Output the (X, Y) coordinate of the center of the cell containing the given text.  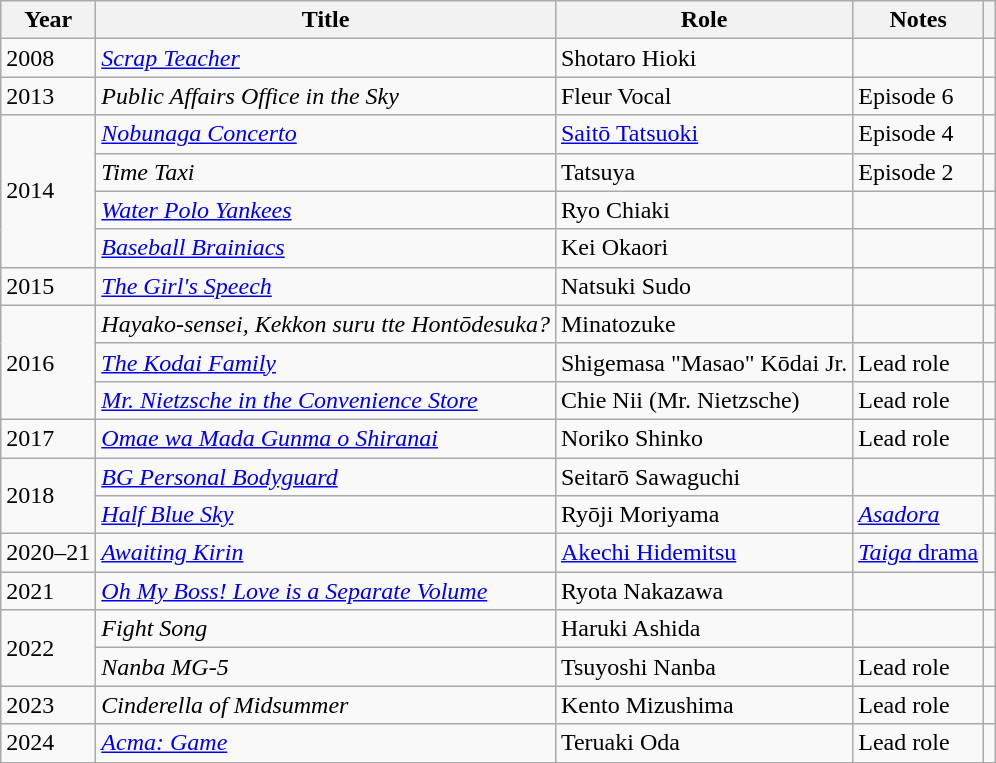
The Girl's Speech (326, 286)
Nanba MG-5 (326, 667)
2018 (48, 496)
Hayako-sensei, Kekkon suru tte Hontōdesuka? (326, 324)
Cinderella of Midsummer (326, 705)
Episode 4 (918, 134)
Ryōji Moriyama (704, 515)
Noriko Shinko (704, 438)
2022 (48, 648)
Ryota Nakazawa (704, 591)
2017 (48, 438)
Title (326, 20)
Awaiting Kirin (326, 553)
Natsuki Sudo (704, 286)
Time Taxi (326, 172)
Nobunaga Concerto (326, 134)
The Kodai Family (326, 362)
Oh My Boss! Love is a Separate Volume (326, 591)
Taiga drama (918, 553)
Shotaro Hioki (704, 58)
2020–21 (48, 553)
2021 (48, 591)
2015 (48, 286)
Fleur Vocal (704, 96)
Notes (918, 20)
Public Affairs Office in the Sky (326, 96)
Seitarō Sawaguchi (704, 477)
Year (48, 20)
Tatsuya (704, 172)
Shigemasa "Masao" Kōdai Jr. (704, 362)
Akechi Hidemitsu (704, 553)
2016 (48, 362)
Tsuyoshi Nanba (704, 667)
Kento Mizushima (704, 705)
2024 (48, 743)
2013 (48, 96)
Fight Song (326, 629)
Asadora (918, 515)
Teruaki Oda (704, 743)
Ryo Chiaki (704, 210)
Kei Okaori (704, 248)
Minatozuke (704, 324)
Scrap Teacher (326, 58)
Water Polo Yankees (326, 210)
Saitō Tatsuoki (704, 134)
2008 (48, 58)
Half Blue Sky (326, 515)
Baseball Brainiacs (326, 248)
Acma: Game (326, 743)
2014 (48, 191)
Role (704, 20)
Haruki Ashida (704, 629)
Mr. Nietzsche in the Convenience Store (326, 400)
Episode 2 (918, 172)
Omae wa Mada Gunma o Shiranai (326, 438)
Chie Nii (Mr. Nietzsche) (704, 400)
BG Personal Bodyguard (326, 477)
Episode 6 (918, 96)
2023 (48, 705)
